From the cell containing the given text, extract its center point as (X, Y) coordinate. 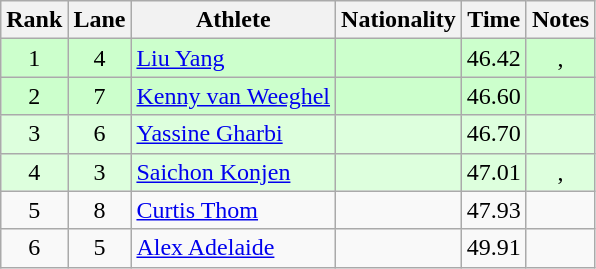
46.70 (494, 134)
Lane (100, 20)
Saichon Konjen (234, 172)
Notes (560, 20)
Yassine Gharbi (234, 134)
Alex Adelaide (234, 248)
46.60 (494, 96)
Nationality (399, 20)
Rank (34, 20)
8 (100, 210)
1 (34, 58)
2 (34, 96)
46.42 (494, 58)
Kenny van Weeghel (234, 96)
7 (100, 96)
Liu Yang (234, 58)
Curtis Thom (234, 210)
Athlete (234, 20)
47.01 (494, 172)
Time (494, 20)
49.91 (494, 248)
47.93 (494, 210)
